Identify which cell holds the provided text, then report its (X, Y) central coordinate. 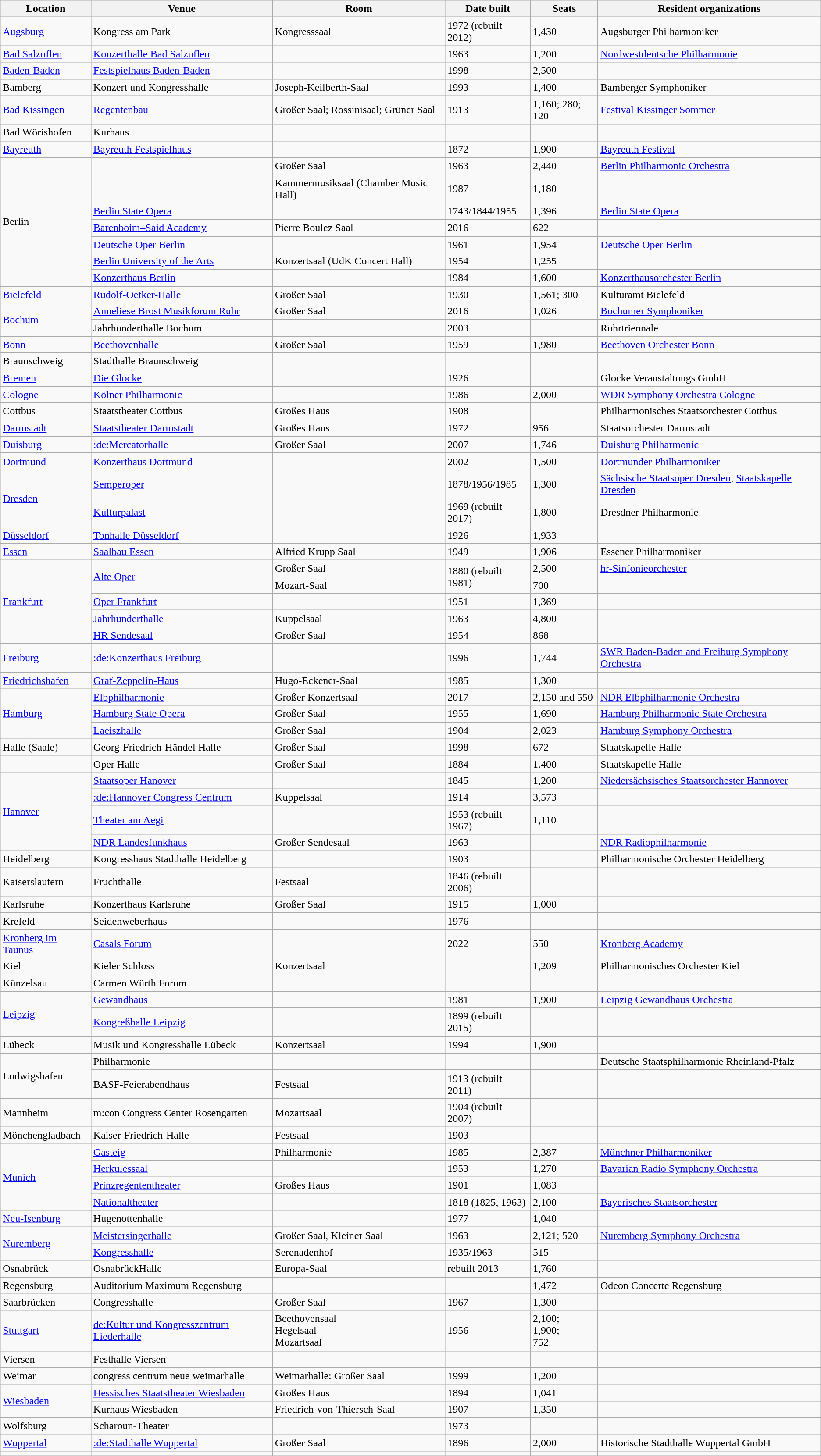
1,026 (564, 311)
HR Sendesaal (182, 635)
Karlsruhe (46, 904)
Munich (46, 1177)
1899 (rebuilt 2015) (488, 1022)
:de:Mercatorhalle (182, 445)
1972 (rebuilt 2012) (488, 32)
Großer Konzertsaal (359, 697)
1949 (488, 552)
Philharmonisches Staatsorchester Cottbus (709, 411)
1,800 (564, 512)
Wiesbaden (46, 1401)
Bayreuth Festival (709, 149)
Bochum (46, 320)
Anneliese Brost Musikforum Ruhr (182, 311)
Leipzig (46, 1014)
Festspielhaus Baden-Baden (182, 71)
1,180 (564, 189)
Europa-Saal (359, 1269)
Hugenottenhalle (182, 1219)
1,690 (564, 714)
Kongreßhalle Leipzig (182, 1022)
congress centrum neue weimarhalle (182, 1376)
956 (564, 428)
Bochumer Symphoniker (709, 311)
Duisburg Philharmonic (709, 445)
Wuppertal (46, 1443)
Jahrhunderthalle Bochum (182, 328)
Elbphilharmonie (182, 697)
1976 (488, 921)
Weimar (46, 1376)
Berlin Philharmonic Orchestra (709, 166)
Kieler Schloss (182, 966)
Graf-Zeppelin-Haus (182, 680)
2,121; 520 (564, 1235)
1959 (488, 345)
Stuttgart (46, 1331)
Braunschweig (46, 361)
1961 (488, 244)
Kammermusiksaal (Chamber Music Hall) (359, 189)
Resident organizations (709, 9)
Location (46, 9)
1914 (488, 797)
Baden-Baden (46, 71)
1935/1963 (488, 1252)
Staatsorchester Darmstadt (709, 428)
Mozart-Saal (359, 585)
1,209 (564, 966)
1956 (488, 1331)
1878/1956/1985 (488, 484)
1,500 (564, 461)
Kurhaus Wiesbaden (182, 1409)
Rudolf-Oetker-Halle (182, 295)
Festhalle Viersen (182, 1359)
1,369 (564, 602)
1981 (488, 1000)
1,561; 300 (564, 295)
1953 (rebuilt 1967) (488, 820)
BASF-Feierabendhaus (182, 1084)
Die Glocke (182, 378)
Festival Kissinger Sommer (709, 110)
1930 (488, 295)
Oper Frankfurt (182, 602)
Musik und Kongresshalle Lübeck (182, 1045)
Konzertsaal (UdK Concert Hall) (359, 261)
Beethovenhalle (182, 345)
1,041 (564, 1392)
BeethovensaalHegelsaalMozartsaal (359, 1331)
1,110 (564, 820)
1972 (488, 428)
1901 (488, 1185)
1984 (488, 278)
Hessisches Staatstheater Wiesbaden (182, 1392)
700 (564, 585)
Bad Wörishofen (46, 132)
Bremen (46, 378)
1880 (rebuilt 1981) (488, 577)
Niedersächsisches Staatsorchester Hannover (709, 780)
Pierre Boulez Saal (359, 228)
Bielefeld (46, 295)
Großer Sendesaal (359, 843)
1.400 (564, 764)
Deutsche Staatsphilharmonie Rheinland-Pfalz (709, 1061)
515 (564, 1252)
1845 (488, 780)
Kronberg im Taunus (46, 943)
1967 (488, 1302)
Gasteig (182, 1152)
Cologne (46, 395)
Augsburg (46, 32)
2,100 (564, 1202)
Lübeck (46, 1045)
Dortmunder Philharmoniker (709, 461)
Konzert und Kongresshalle (182, 87)
Augsburger Philharmoniker (709, 32)
1,472 (564, 1285)
Bayerisches Staatsorchester (709, 1202)
NDR Elbphilharmonie Orchestra (709, 697)
Prinzregententheater (182, 1185)
:de:Hannover Congress Centrum (182, 797)
Hamburg (46, 714)
Osnabrück (46, 1269)
1,270 (564, 1169)
1,760 (564, 1269)
Bavarian Radio Symphony Orchestra (709, 1169)
Berlin (46, 222)
Serenadenhof (359, 1252)
Kulturpalast (182, 512)
Nordwestdeutsche Philharmonie (709, 54)
Bayreuth Festspielhaus (182, 149)
NDR Landesfunkhaus (182, 843)
Kurhaus (182, 132)
Bayreuth (46, 149)
1,083 (564, 1185)
Scharoun-Theater (182, 1426)
1996 (488, 658)
Künzelsau (46, 983)
1908 (488, 411)
2,100;1,900;752 (564, 1331)
Kaiser-Friedrich-Halle (182, 1135)
Leipzig Gewandhaus Orchestra (709, 1000)
672 (564, 747)
Historische Stadthalle Wuppertal GmbH (709, 1443)
Viersen (46, 1359)
Dresdner Philharmonie (709, 512)
1,000 (564, 904)
Cottbus (46, 411)
2,440 (564, 166)
Odeon Concerte Regensburg (709, 1285)
1999 (488, 1376)
Bamberg (46, 87)
Auditorium Maximum Regensburg (182, 1285)
Hanover (46, 811)
Hamburg State Opera (182, 714)
Kiel (46, 966)
2003 (488, 328)
Nationaltheater (182, 1202)
Dortmund (46, 461)
2007 (488, 445)
Bad Kissingen (46, 110)
Mozartsaal (359, 1113)
4,800 (564, 619)
Großer Saal; Rossinisaal; Grüner Saal (359, 110)
Barenboim–Said Academy (182, 228)
2022 (488, 943)
Meistersingerhalle (182, 1235)
Laeiszhalle (182, 730)
1,350 (564, 1409)
Großer Saal, Kleiner Saal (359, 1235)
1,980 (564, 345)
Freiburg (46, 658)
1894 (488, 1392)
Seidenweberhaus (182, 921)
1904 (rebuilt 2007) (488, 1113)
Georg-Friedrich-Händel Halle (182, 747)
868 (564, 635)
Essener Philharmoniker (709, 552)
Oper Halle (182, 764)
Nuremberg (46, 1244)
Hamburg Philharmonic State Orchestra (709, 714)
Konzerthaus Karlsruhe (182, 904)
rebuilt 2013 (488, 1269)
Staatstheater Cottbus (182, 411)
Duisburg (46, 445)
Staatstheater Darmstadt (182, 428)
Regentenbau (182, 110)
Bad Salzuflen (46, 54)
Carmen Würth Forum (182, 983)
1969 (rebuilt 2017) (488, 512)
1818 (1825, 1963) (488, 1202)
Ludwigshafen (46, 1076)
1973 (488, 1426)
Joseph-Keilberth-Saal (359, 87)
1994 (488, 1045)
OsnabrückHalle (182, 1269)
Halle (Saale) (46, 747)
1884 (488, 764)
Friedrichshafen (46, 680)
Frankfurt (46, 602)
1955 (488, 714)
Mannheim (46, 1113)
1987 (488, 189)
Neu-Isenburg (46, 1219)
SWR Baden-Baden and Freiburg Symphony Orchestra (709, 658)
Konzerthausorchester Berlin (709, 278)
Kongresshalle (182, 1252)
1907 (488, 1409)
Kronberg Academy (709, 943)
hr-Sinfonieorchester (709, 569)
de:Kultur und Kongresszentrum Liederhalle (182, 1331)
Herkulessaal (182, 1169)
1,396 (564, 211)
1,430 (564, 32)
Theater am Aegi (182, 820)
1872 (488, 149)
1904 (488, 730)
1913 (rebuilt 2011) (488, 1084)
Gewandhaus (182, 1000)
NDR Radiophilharmonie (709, 843)
Bamberger Symphoniker (709, 87)
Beethoven Orchester Bonn (709, 345)
1896 (488, 1443)
Bonn (46, 345)
Kongresssaal (359, 32)
Room (359, 9)
1953 (488, 1169)
Sächsische Staatsoper Dresden, Staatskapelle Dresden (709, 484)
Kölner Philharmonic (182, 395)
Düsseldorf (46, 535)
Darmstadt (46, 428)
Dresden (46, 498)
550 (564, 943)
m:con Congress Center Rosengarten (182, 1113)
2002 (488, 461)
Alfried Krupp Saal (359, 552)
1,906 (564, 552)
Münchner Philharmoniker (709, 1152)
Nuremberg Symphony Orchestra (709, 1235)
1951 (488, 602)
1,160; 280; 120 (564, 110)
Kulturamt Bielefeld (709, 295)
Konzerthaus Dortmund (182, 461)
Tonhalle Düsseldorf (182, 535)
Philharmonische Orchester Heidelberg (709, 859)
3,573 (564, 797)
Berlin University of the Arts (182, 261)
2,387 (564, 1152)
Friedrich-von-Thiersch-Saal (359, 1409)
1993 (488, 87)
Heidelberg (46, 859)
:de:Konzerthaus Freiburg (182, 658)
1,600 (564, 278)
Saalbau Essen (182, 552)
1743/1844/1955 (488, 211)
Ruhrtriennale (709, 328)
1915 (488, 904)
Krefeld (46, 921)
1986 (488, 395)
1846 (rebuilt 2006) (488, 882)
WDR Symphony Orchestra Cologne (709, 395)
Casals Forum (182, 943)
Regensburg (46, 1285)
1,400 (564, 87)
Alte Oper (182, 577)
1913 (488, 110)
Jahrhunderthalle (182, 619)
1,744 (564, 658)
1,746 (564, 445)
Hamburg Symphony Orchestra (709, 730)
Date built (488, 9)
1,040 (564, 1219)
Essen (46, 552)
Fruchthalle (182, 882)
Seats (564, 9)
:de:Stadthalle Wuppertal (182, 1443)
Stadthalle Braunschweig (182, 361)
2,150 and 550 (564, 697)
Konzerthalle Bad Salzuflen (182, 54)
Staatsoper Hanover (182, 780)
Venue (182, 9)
2,023 (564, 730)
1,255 (564, 261)
Konzerthaus Berlin (182, 278)
Wolfsburg (46, 1426)
622 (564, 228)
Congresshalle (182, 1302)
Semperoper (182, 484)
1977 (488, 1219)
Weimarhalle: Großer Saal (359, 1376)
Kongress am Park (182, 32)
Saarbrücken (46, 1302)
Philharmonisches Orchester Kiel (709, 966)
2017 (488, 697)
Glocke Veranstaltungs GmbH (709, 378)
1,954 (564, 244)
Kongresshaus Stadthalle Heidelberg (182, 859)
Mönchengladbach (46, 1135)
1,933 (564, 535)
Kaiserslautern (46, 882)
Hugo-Eckener-Saal (359, 680)
